Identify which cell holds the provided text, then report its [x, y] central coordinate. 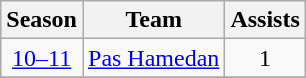
Pas Hamedan [153, 58]
Assists [265, 20]
10–11 [42, 58]
Season [42, 20]
Team [153, 20]
1 [265, 58]
